Return the [X, Y] coordinate for the center point of the cell that contains the specified text.  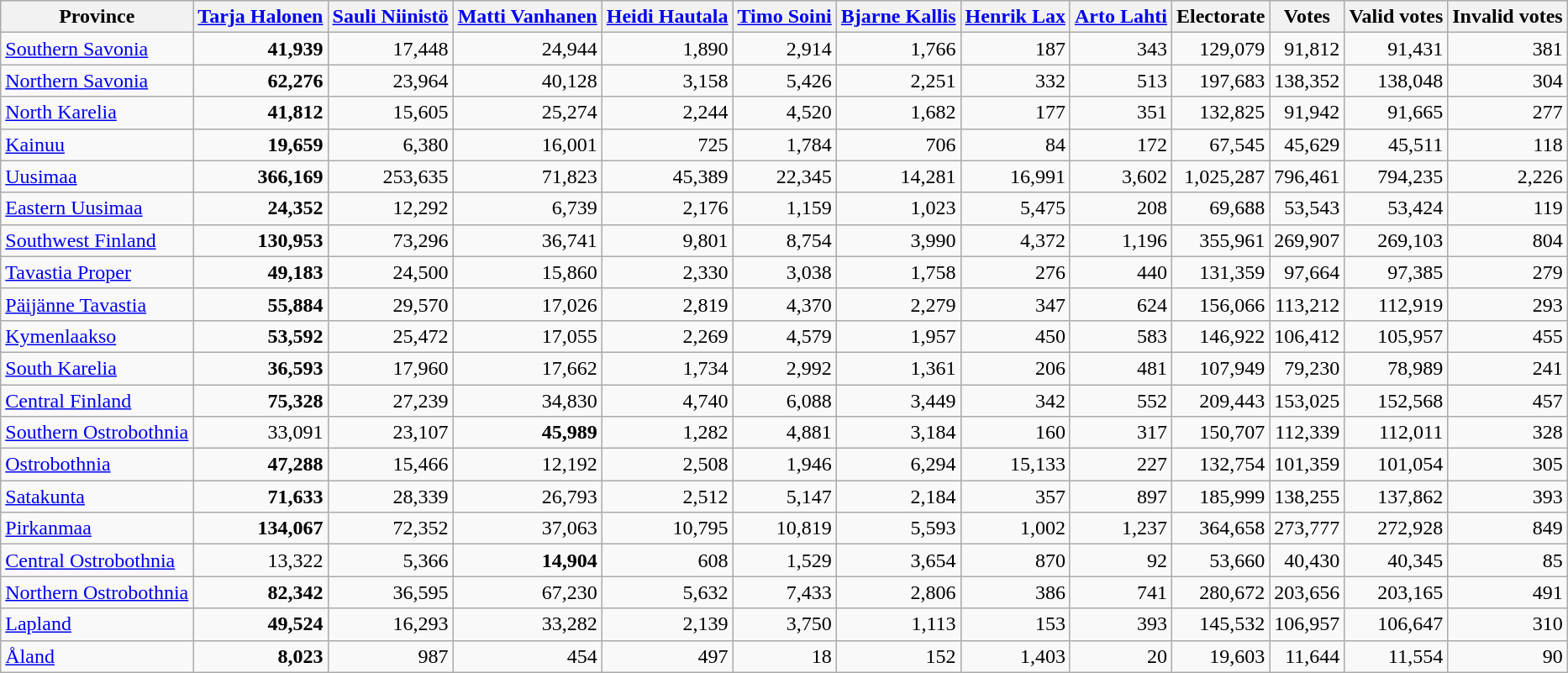
2,508 [667, 465]
355,961 [1220, 240]
241 [1507, 368]
11,554 [1397, 656]
78,989 [1397, 368]
987 [390, 656]
15,605 [390, 113]
491 [1507, 592]
2,176 [667, 208]
28,339 [390, 497]
19,603 [1220, 656]
146,922 [1220, 336]
4,370 [785, 304]
138,352 [1308, 81]
27,239 [390, 401]
119 [1507, 208]
12,292 [390, 208]
608 [667, 560]
53,543 [1308, 208]
1,025,287 [1220, 176]
17,662 [528, 368]
Uusimaa [97, 176]
3,750 [785, 624]
137,862 [1397, 497]
277 [1507, 113]
725 [667, 145]
36,595 [390, 592]
23,107 [390, 433]
351 [1121, 113]
105,957 [1397, 336]
132,754 [1220, 465]
185,999 [1220, 497]
Matti Vanhanen [528, 17]
2,184 [898, 497]
9,801 [667, 240]
24,944 [528, 49]
1,002 [1015, 528]
1,682 [898, 113]
16,293 [390, 624]
10,819 [785, 528]
3,990 [898, 240]
18 [785, 656]
101,359 [1308, 465]
Eastern Uusimaa [97, 208]
Sauli Niinistö [390, 17]
17,960 [390, 368]
Northern Ostrobothnia [97, 592]
20 [1121, 656]
1,237 [1121, 528]
583 [1121, 336]
497 [667, 656]
4,579 [785, 336]
4,372 [1015, 240]
Bjarne Kallis [898, 17]
2,819 [667, 304]
253,635 [390, 176]
203,656 [1308, 592]
145,532 [1220, 624]
381 [1507, 49]
10,795 [667, 528]
156,066 [1220, 304]
72,352 [390, 528]
Henrik Lax [1015, 17]
36,741 [528, 240]
624 [1121, 304]
8,754 [785, 240]
6,380 [390, 145]
870 [1015, 560]
386 [1015, 592]
343 [1121, 49]
45,989 [528, 433]
107,949 [1220, 368]
794,235 [1397, 176]
14,281 [898, 176]
84 [1015, 145]
92 [1121, 560]
3,602 [1121, 176]
Heidi Hautala [667, 17]
75,328 [260, 401]
25,472 [390, 336]
1,282 [667, 433]
Southern Ostrobothnia [97, 433]
454 [528, 656]
138,255 [1308, 497]
3,654 [898, 560]
Central Finland [97, 401]
91,812 [1308, 49]
112,011 [1397, 433]
29,570 [390, 304]
197,683 [1220, 81]
7,433 [785, 592]
552 [1121, 401]
15,133 [1015, 465]
97,664 [1308, 272]
450 [1015, 336]
440 [1121, 272]
Ostrobothnia [97, 465]
347 [1015, 304]
276 [1015, 272]
106,647 [1397, 624]
796,461 [1308, 176]
364,658 [1220, 528]
1,113 [898, 624]
160 [1015, 433]
304 [1507, 81]
Kymenlaakso [97, 336]
177 [1015, 113]
17,026 [528, 304]
6,294 [898, 465]
150,707 [1220, 433]
41,939 [260, 49]
91,665 [1397, 113]
513 [1121, 81]
16,991 [1015, 176]
Central Ostrobothnia [97, 560]
134,067 [260, 528]
112,919 [1397, 304]
101,054 [1397, 465]
132,825 [1220, 113]
Northern Savonia [97, 81]
15,860 [528, 272]
317 [1121, 433]
3,038 [785, 272]
53,424 [1397, 208]
849 [1507, 528]
45,511 [1397, 145]
24,500 [390, 272]
293 [1507, 304]
2,244 [667, 113]
Lapland [97, 624]
24,352 [260, 208]
36,593 [260, 368]
113,212 [1308, 304]
Arto Lahti [1121, 17]
2,806 [898, 592]
227 [1121, 465]
153,025 [1308, 401]
280,672 [1220, 592]
Tarja Halonen [260, 17]
15,466 [390, 465]
85 [1507, 560]
187 [1015, 49]
1,023 [898, 208]
6,088 [785, 401]
209,443 [1220, 401]
Southwest Finland [97, 240]
457 [1507, 401]
269,907 [1308, 240]
152,568 [1397, 401]
2,269 [667, 336]
741 [1121, 592]
153 [1015, 624]
49,524 [260, 624]
366,169 [260, 176]
310 [1507, 624]
455 [1507, 336]
1,529 [785, 560]
Satakunta [97, 497]
305 [1507, 465]
26,793 [528, 497]
5,147 [785, 497]
269,103 [1397, 240]
206 [1015, 368]
37,063 [528, 528]
5,426 [785, 81]
Southern Savonia [97, 49]
5,632 [667, 592]
131,359 [1220, 272]
17,055 [528, 336]
1,734 [667, 368]
897 [1121, 497]
Electorate [1220, 17]
67,230 [528, 592]
40,128 [528, 81]
71,633 [260, 497]
55,884 [260, 304]
82,342 [260, 592]
45,629 [1308, 145]
South Karelia [97, 368]
2,992 [785, 368]
11,644 [1308, 656]
62,276 [260, 81]
3,158 [667, 81]
45,389 [667, 176]
2,139 [667, 624]
1,196 [1121, 240]
1,361 [898, 368]
17,448 [390, 49]
Åland [97, 656]
1,766 [898, 49]
2,251 [898, 81]
3,449 [898, 401]
25,274 [528, 113]
2,226 [1507, 176]
53,592 [260, 336]
47,288 [260, 465]
130,953 [260, 240]
272,928 [1397, 528]
40,345 [1397, 560]
1,890 [667, 49]
40,430 [1308, 560]
172 [1121, 145]
152 [898, 656]
5,593 [898, 528]
33,091 [260, 433]
Kainuu [97, 145]
106,412 [1308, 336]
67,545 [1220, 145]
1,784 [785, 145]
Timo Soini [785, 17]
1,758 [898, 272]
23,964 [390, 81]
73,296 [390, 240]
804 [1507, 240]
Valid votes [1397, 17]
Päijänne Tavastia [97, 304]
112,339 [1308, 433]
2,279 [898, 304]
53,660 [1220, 560]
22,345 [785, 176]
Province [97, 17]
41,812 [260, 113]
North Karelia [97, 113]
203,165 [1397, 592]
2,914 [785, 49]
273,777 [1308, 528]
481 [1121, 368]
97,385 [1397, 272]
Votes [1308, 17]
208 [1121, 208]
279 [1507, 272]
6,739 [528, 208]
Tavastia Proper [97, 272]
2,330 [667, 272]
357 [1015, 497]
1,159 [785, 208]
342 [1015, 401]
2,512 [667, 497]
91,942 [1308, 113]
138,048 [1397, 81]
Pirkanmaa [97, 528]
33,282 [528, 624]
129,079 [1220, 49]
1,403 [1015, 656]
118 [1507, 145]
79,230 [1308, 368]
5,366 [390, 560]
69,688 [1220, 208]
34,830 [528, 401]
3,184 [898, 433]
4,520 [785, 113]
5,475 [1015, 208]
13,322 [260, 560]
8,023 [260, 656]
1,946 [785, 465]
12,192 [528, 465]
19,659 [260, 145]
91,431 [1397, 49]
4,881 [785, 433]
90 [1507, 656]
1,957 [898, 336]
328 [1507, 433]
16,001 [528, 145]
71,823 [528, 176]
706 [898, 145]
4,740 [667, 401]
Invalid votes [1507, 17]
332 [1015, 81]
106,957 [1308, 624]
49,183 [260, 272]
14,904 [528, 560]
